Detect which cell encompasses the target text, then output its (X, Y) center coordinate. 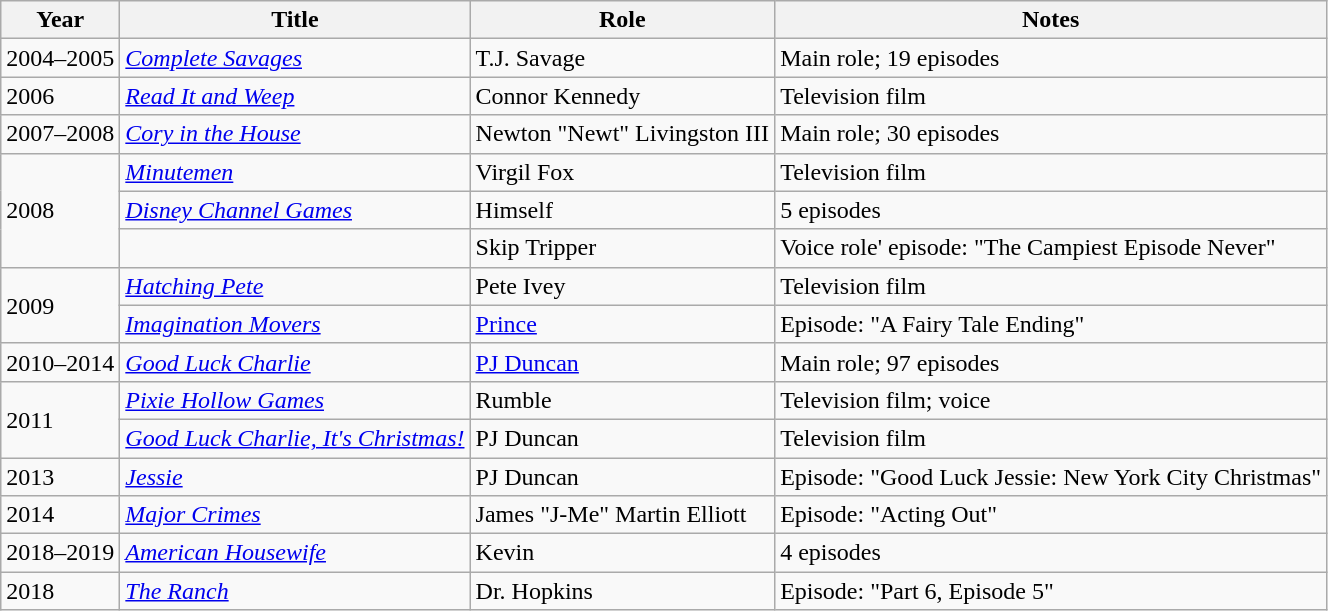
2018 (60, 591)
Year (60, 20)
Episode: "Part 6, Episode 5" (1051, 591)
Imagination Movers (295, 324)
The Ranch (295, 591)
Connor Kennedy (622, 96)
Virgil Fox (622, 172)
2010–2014 (60, 362)
Voice role' episode: "The Campiest Episode Never" (1051, 248)
American Housewife (295, 553)
Dr. Hopkins (622, 591)
Hatching Pete (295, 286)
Newton "Newt" Livingston III (622, 134)
2004–2005 (60, 58)
2011 (60, 419)
Pixie Hollow Games (295, 400)
Disney Channel Games (295, 210)
2007–2008 (60, 134)
Main role; 30 episodes (1051, 134)
Complete Savages (295, 58)
2018–2019 (60, 553)
T.J. Savage (622, 58)
James "J-Me" Martin Elliott (622, 515)
Read It and Weep (295, 96)
Main role; 19 episodes (1051, 58)
Major Crimes (295, 515)
Episode: "Acting Out" (1051, 515)
2009 (60, 305)
Minutemen (295, 172)
2006 (60, 96)
Main role; 97 episodes (1051, 362)
2013 (60, 477)
Notes (1051, 20)
Kevin (622, 553)
Himself (622, 210)
Good Luck Charlie, It's Christmas! (295, 438)
5 episodes (1051, 210)
Good Luck Charlie (295, 362)
Episode: "A Fairy Tale Ending" (1051, 324)
Prince (622, 324)
Rumble (622, 400)
Title (295, 20)
Pete Ivey (622, 286)
Skip Tripper (622, 248)
Role (622, 20)
Television film; voice (1051, 400)
Episode: "Good Luck Jessie: New York City Christmas" (1051, 477)
Cory in the House (295, 134)
2014 (60, 515)
Jessie (295, 477)
2008 (60, 210)
4 episodes (1051, 553)
